Return [X, Y] of the center of cell containing provided text 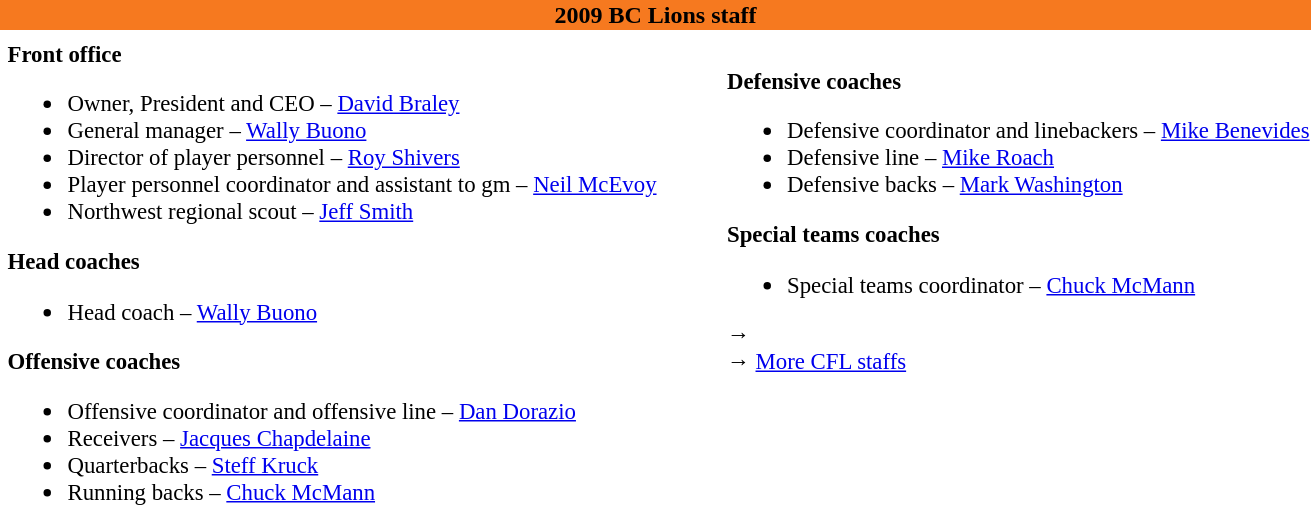
2009 BC Lions staff [656, 15]
